Find where the given text appears and provide that cell's center as [x, y] coordinate. 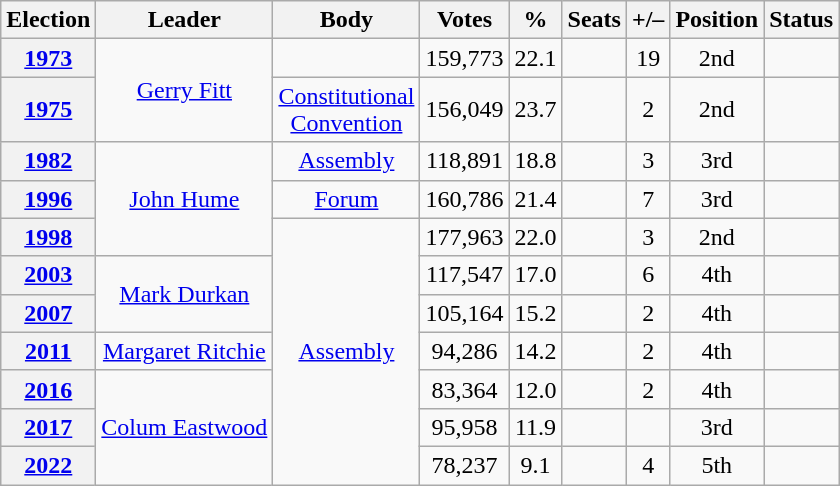
21.4 [536, 199]
2007 [48, 313]
2017 [48, 427]
2003 [48, 275]
105,164 [464, 313]
Position [717, 20]
1975 [48, 110]
159,773 [464, 58]
Leader [184, 20]
95,958 [464, 427]
5th [717, 465]
+/– [648, 20]
9.1 [536, 465]
7 [648, 199]
Status [802, 20]
15.2 [536, 313]
17.0 [536, 275]
6 [648, 275]
Votes [464, 20]
22.0 [536, 237]
Body [346, 20]
1998 [48, 237]
14.2 [536, 351]
160,786 [464, 199]
Election [48, 20]
Gerry Fitt [184, 90]
4 [648, 465]
Forum [346, 199]
% [536, 20]
John Hume [184, 199]
83,364 [464, 389]
18.8 [536, 161]
11.9 [536, 427]
177,963 [464, 237]
1973 [48, 58]
Constitutional Convention [346, 110]
Colum Eastwood [184, 427]
Seats [594, 20]
2011 [48, 351]
94,286 [464, 351]
156,049 [464, 110]
1996 [48, 199]
2016 [48, 389]
Mark Durkan [184, 294]
2022 [48, 465]
78,237 [464, 465]
23.7 [536, 110]
1982 [48, 161]
117,547 [464, 275]
22.1 [536, 58]
19 [648, 58]
Margaret Ritchie [184, 351]
118,891 [464, 161]
12.0 [536, 389]
